Search for the cell housing the specified text and yield its (x, y) center coordinate. 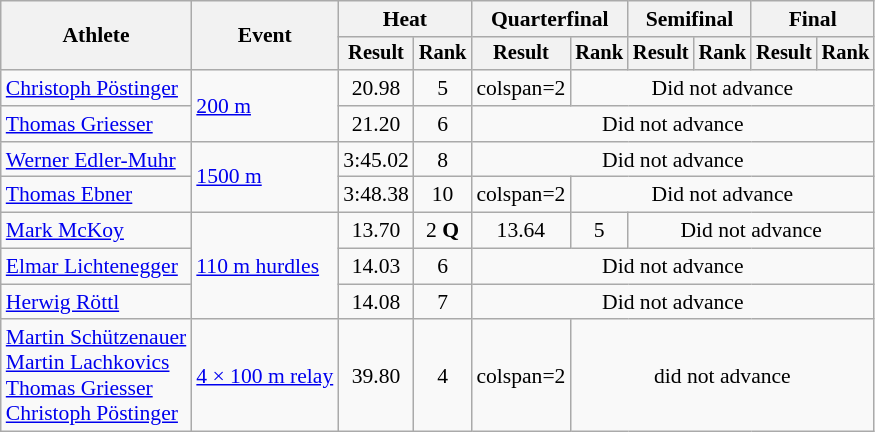
4 × 100 m relay (264, 376)
Christoph Pöstinger (96, 88)
Werner Edler-Muhr (96, 160)
Elmar Lichtenegger (96, 267)
20.98 (376, 88)
7 (443, 302)
4 (443, 376)
2 Q (443, 231)
did not advance (722, 376)
Mark McKoy (96, 231)
13.64 (520, 231)
10 (443, 195)
3:45.02 (376, 160)
110 m hurdles (264, 266)
Semifinal (690, 19)
Martin SchützenauerMartin LachkovicsThomas GriesserChristoph Pöstinger (96, 376)
Herwig Röttl (96, 302)
21.20 (376, 124)
14.03 (376, 267)
Quarterfinal (550, 19)
3:48.38 (376, 195)
Heat (404, 19)
8 (443, 160)
200 m (264, 106)
39.80 (376, 376)
Athlete (96, 36)
Thomas Griesser (96, 124)
Thomas Ebner (96, 195)
Event (264, 36)
13.70 (376, 231)
14.08 (376, 302)
1500 m (264, 178)
Final (812, 19)
